Extract the (x, y) coordinate from the center of the cell holding the provided text.  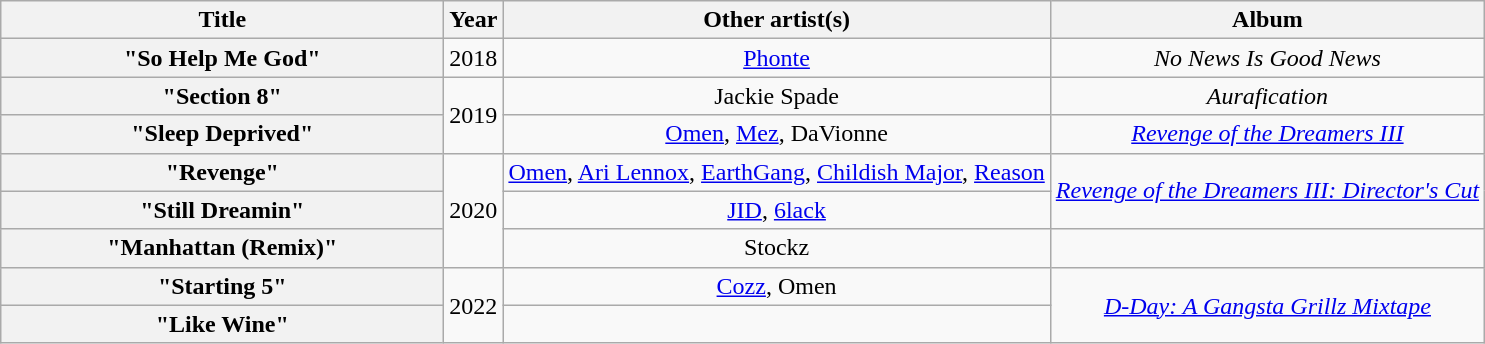
JID, 6lack (776, 210)
Revenge of the Dreamers III (1267, 134)
"Still Dreamin" (222, 210)
Album (1267, 20)
Stockz (776, 248)
Revenge of the Dreamers III: Director's Cut (1267, 191)
Omen, Mez, DaVionne (776, 134)
"Starting 5" (222, 286)
Title (222, 20)
Aurafication (1267, 96)
2018 (474, 58)
No News Is Good News (1267, 58)
Omen, Ari Lennox, EarthGang, Childish Major, Reason (776, 172)
"Sleep Deprived" (222, 134)
Phonte (776, 58)
"Manhattan (Remix)" (222, 248)
Jackie Spade (776, 96)
2019 (474, 115)
Year (474, 20)
2020 (474, 210)
"Revenge" (222, 172)
"So Help Me God" (222, 58)
"Section 8" (222, 96)
Cozz, Omen (776, 286)
2022 (474, 305)
"Like Wine" (222, 324)
D-Day: A Gangsta Grillz Mixtape (1267, 305)
Other artist(s) (776, 20)
